Return [x, y] of the center of cell containing provided text 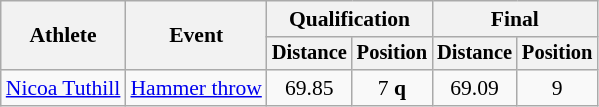
Nicoa Tuthill [64, 88]
Qualification [350, 19]
69.09 [474, 88]
Hammer throw [196, 88]
Athlete [64, 36]
Event [196, 36]
69.85 [310, 88]
7 q [392, 88]
9 [557, 88]
Final [514, 19]
